Return the (x, y) coordinate for the center point of the cell that contains the specified text.  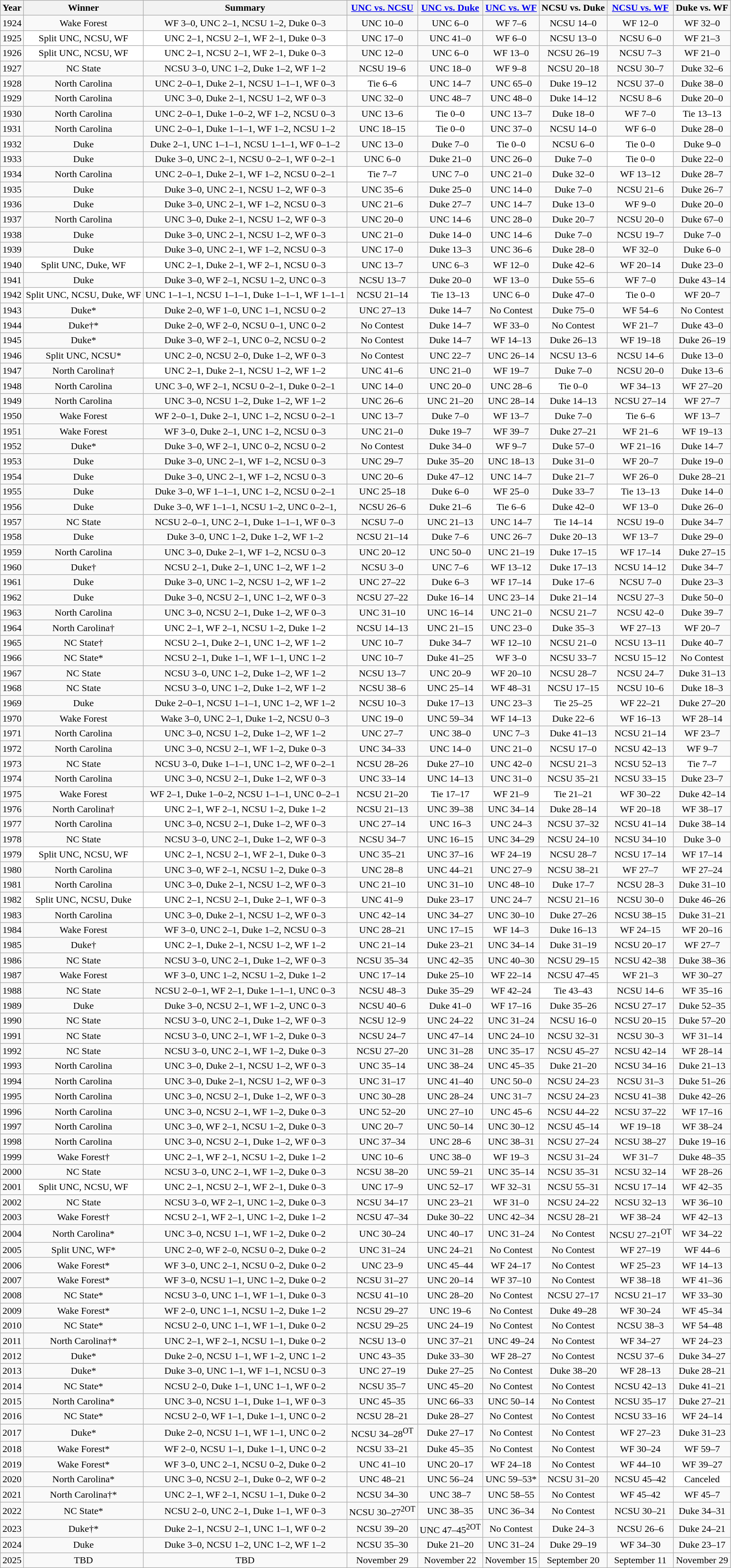
November 22 (450, 1560)
UNC 38–35 (450, 1511)
WF 45–34 (702, 1311)
NCSU 42–14 (640, 1051)
WF 38–17 (702, 809)
1988 (12, 991)
Duke 27–20 (702, 703)
NCSU 2–0, UNC 1–1, WF 1–1, Duke 0–2 (245, 1326)
Duke 43–0 (702, 325)
Duke 2–0–1, NCSU 1–1–1, UNC 1–2, WF 1–2 (245, 703)
NCSU 27–20 (382, 1051)
UNC 38–7 (450, 1495)
Duke 16–14 (450, 597)
NCSU 34–10 (640, 839)
NCSU 17–15 (573, 688)
WF 31–7 (640, 1157)
WF 38–18 (640, 1280)
WF 44–6 (702, 1250)
Duke 29–19 (573, 1545)
1933 (12, 159)
1954 (12, 477)
Duke 20–13 (573, 537)
1924 (12, 23)
WF 31–0 (511, 1202)
UNC 2–1, NCSU 2–1, Duke 2–1, WF 0–3 (245, 900)
1989 (12, 1006)
NCSU 20–17 (640, 945)
UNC 21–15 (450, 628)
Duke 38–0 (702, 83)
UNC 24–19 (450, 1326)
Duke 17–6 (573, 582)
UNC 28–0 (511, 220)
WF 2–1, Duke 1–0–2, NCSU 1–1–1, UNC 0–2–1 (245, 794)
NCSU 24–10 (573, 839)
NCSU 35–17 (640, 1401)
NCSU 45–27 (573, 1051)
UNC 26–6 (382, 401)
UNC 29–7 (382, 462)
WF 20–16 (702, 930)
Duke 47–0 (573, 295)
NCSU 3–0, UNC 1–1, WF 1–1, Duke 0–3 (245, 1296)
WF 30–22 (640, 794)
Duke 39–7 (702, 612)
Duke 41–21 (702, 1386)
UNC 2–0–1, Duke 1–0–2, WF 1–2, NCSU 0–3 (245, 114)
Duke 67–0 (702, 220)
NCSU 12–9 (382, 1021)
WF 28–27 (511, 1356)
Duke 3–0, NCSU 1–2, UNC 1–2, WF 1–2 (245, 1545)
WF 34–27 (640, 1341)
UNC 2–0, WF 2–0, NCSU 0–2, Duke 0–2 (245, 1250)
NCSU 14–13 (382, 628)
Duke 13–6 (702, 371)
Duke 38–20 (573, 1371)
UNC 38–31 (511, 1141)
UNC 41–0 (450, 38)
1963 (12, 612)
1982 (12, 900)
2005 (12, 1250)
UNC 37–34 (382, 1141)
NCSU 37–22 (640, 1111)
Duke 2–0, WF 1–0, UNC 1–1, NCSU 0–2 (245, 310)
UNC 35–6 (382, 189)
UNC 41–40 (450, 1081)
Duke 21–0 (450, 159)
UNC 45–6 (511, 1111)
1931 (12, 129)
Duke 26–13 (573, 340)
2002 (12, 1202)
UNC 52–20 (382, 1111)
UNC 21–13 (450, 522)
Duke 23–3 (702, 582)
Duke 19–0 (702, 462)
Duke 41–13 (573, 734)
UNC 20–9 (450, 673)
Duke 14–13 (573, 401)
UNC 56–24 (450, 1479)
WF 42–24 (511, 991)
2021 (12, 1495)
Duke 31–19 (573, 945)
NCSU 2–1, WF 2–1, UNC 1–2, Duke 1–2 (245, 1217)
NCSU 48–3 (382, 991)
1981 (12, 884)
UNC 42–14 (382, 915)
1995 (12, 1096)
Duke 50–0 (702, 597)
UNC 27–14 (382, 824)
UNC 30–10 (511, 915)
NCSU 21–17 (640, 1296)
Duke 47–12 (450, 477)
UNC 34–33 (382, 749)
UNC 65–0 (511, 83)
WF 16–13 (640, 718)
Duke 31–23 (702, 1433)
UNC 2–0, NCSU 2–0, Duke 1–2, WF 0–3 (245, 355)
Duke 31–13 (702, 673)
Duke 31–21 (702, 915)
Duke 3–0, UNC 2–1, NCSU 0–2–1, WF 0–2–1 (245, 159)
NCSU 27–21OT (640, 1234)
1980 (12, 869)
Duke 75–0 (573, 310)
WF 24–18 (511, 1464)
UNC 20–14 (450, 1280)
UNC 59–53* (511, 1479)
UNC 23–9 (382, 1265)
UNC 47–14 (450, 1036)
Duke 35–3 (573, 628)
Duke 16–13 (573, 930)
WF 27–19 (640, 1250)
WF 9–0 (640, 205)
UNC 35–17 (511, 1051)
Duke 34–27 (702, 1356)
UNC vs. NCSU (382, 8)
Duke 27–7 (450, 205)
NCSU 21–7 (573, 612)
WF 3–0, NCSU 1–1, UNC 1–2, Duke 0–2 (245, 1280)
Duke 33–30 (450, 1356)
NCSU 19–0 (640, 522)
WF 22–14 (511, 975)
1929 (12, 98)
Canceled (702, 1479)
UNC 7–6 (450, 567)
Duke 26–7 (702, 189)
UNC 28–14 (511, 401)
NCSU 21–3 (573, 764)
WF 54–48 (702, 1326)
WF 27–13 (640, 628)
NCSU 29–25 (382, 1326)
NCSU 31–3 (640, 1081)
1926 (12, 53)
1947 (12, 371)
Duke 23–21 (450, 945)
NCSU 30–21 (640, 1511)
1957 (12, 522)
UNC 25–18 (382, 492)
UNC 27–9 (511, 869)
1999 (12, 1157)
2000 (12, 1172)
UNC 12–0 (382, 53)
1972 (12, 749)
2008 (12, 1296)
2003 (12, 1217)
NCSU 20–15 (640, 1021)
1930 (12, 114)
Duke 7–6 (450, 537)
NCSU 3–0, WF 2–1, UNC 1–2, Duke 0–3 (245, 1202)
UNC 26–14 (511, 355)
NCSU 8–6 (640, 98)
UNC 27–10 (450, 1111)
UNC 21–20 (450, 401)
UNC 49–24 (511, 1341)
1978 (12, 839)
WF 19–3 (511, 1157)
1932 (12, 144)
1969 (12, 703)
2023 (12, 1528)
1934 (12, 174)
Duke 3–0 (702, 839)
WF 3–0, UNC 2–1, NCSU 1–2, Duke 0–3 (245, 23)
NCSU 19–7 (640, 235)
WF 20–10 (511, 673)
WF 23–7 (702, 734)
WF 28–26 (702, 1172)
NCSU 38–3 (640, 1326)
NCSU 41–14 (640, 824)
1925 (12, 38)
Tie 43–43 (573, 991)
UNC 30–24 (382, 1234)
NCSU 17–0 (573, 749)
WF 3–0 (511, 658)
UNC 2–0–1, Duke 2–1, WF 1–2, NCSU 0–2–1 (245, 174)
Duke 26–19 (702, 340)
NCSU 37–32 (573, 824)
2015 (12, 1401)
1973 (12, 764)
1937 (12, 220)
1987 (12, 975)
NCSU 33–15 (640, 779)
1958 (12, 537)
1946 (12, 355)
Duke 33–7 (573, 492)
UNC 41–6 (382, 371)
1976 (12, 809)
UNC 21–6 (382, 205)
1939 (12, 250)
NCSU 21–16 (573, 900)
UNC 38–24 (450, 1066)
Year (12, 8)
UNC 21–19 (511, 552)
Duke 20–7 (573, 220)
WF 24–17 (511, 1265)
Duke 3–0, UNC 1–2, NCSU 1–2, WF 1–2 (245, 582)
WF 22–21 (640, 703)
UNC 41–10 (382, 1464)
Duke 27–10 (450, 764)
NCSU 34–7 (382, 839)
UNC 40–17 (450, 1234)
UNC 34–27 (450, 915)
UNC 52–17 (450, 1187)
NCSU 33–7 (573, 658)
2007 (12, 1280)
1975 (12, 794)
UNC 48–21 (382, 1479)
1979 (12, 854)
NCSU 2–1, Duke 1–1, WF 1–1, UNC 1–2 (245, 658)
WF 36–10 (702, 1202)
WF 24–14 (702, 1416)
NCSU 41–10 (382, 1296)
1966 (12, 658)
WF 54–6 (640, 310)
Duke 42–26 (702, 1096)
UNC 48–10 (511, 884)
UNC 24–3 (511, 824)
Duke 27–15 (702, 552)
NCSU 24–22 (573, 1202)
1961 (12, 582)
UNC vs. WF (511, 8)
1997 (12, 1126)
Duke 28–7 (702, 174)
Duke 42–14 (702, 794)
2004 (12, 1234)
UNC 20–12 (382, 552)
UNC 20–7 (382, 1126)
1949 (12, 401)
UNC 16–3 (450, 824)
Duke 41–25 (450, 658)
Split UNC, Duke, WF (83, 265)
Duke 3–0, NCSU 2–1, WF 1–2, UNC 0–3 (245, 1006)
1928 (12, 83)
Duke 3–0, WF 2–1, NCSU 1–2, UNC 0–3 (245, 280)
Duke 23–0 (702, 265)
UNC 10–0 (382, 23)
UNC 37–16 (450, 854)
1944 (12, 325)
Duke 35–20 (450, 462)
NCSU 38–21 (573, 869)
Split UNC, NCSU* (83, 355)
1943 (12, 310)
NCSU 47–34 (382, 1217)
UNC 32–0 (382, 98)
UNC 23–14 (511, 597)
1955 (12, 492)
WF 20–18 (640, 809)
2012 (12, 1356)
1938 (12, 235)
NCSU 35–30 (382, 1545)
NCSU 29–27 (382, 1311)
WF 2–0, UNC 1–1, NCSU 1–2, Duke 1–2 (245, 1311)
UNC 17–15 (450, 930)
NCSU 55–31 (573, 1187)
Duke 2–1, NCSU 2–1, UNC 1–1, WF 0–2 (245, 1528)
Duke 45–35 (450, 1449)
Tie 14–14 (573, 522)
UNC 48–7 (450, 98)
NCSU 34–16 (640, 1066)
UNC 42–35 (450, 960)
Duke 2–0, WF 2–0, NCSU 0–1, UNC 0–2 (245, 325)
UNC 13–6 (382, 114)
1996 (12, 1111)
2025 (12, 1560)
Duke 28–27 (450, 1416)
Duke 2–0, NCSU 1–1, WF 1–1, UNC 0–2 (245, 1433)
NCSU 31–24 (573, 1157)
Duke 32–6 (702, 68)
NCSU 33–21 (382, 1449)
UNC 27–19 (382, 1371)
UNC 28–20 (450, 1296)
NCSU 27–3 (640, 597)
UNC 21–10 (382, 884)
Duke 28–14 (573, 809)
2019 (12, 1464)
NCSU 39–20 (382, 1528)
1927 (12, 68)
Duke 13–3 (450, 250)
NCSU 47–45 (573, 975)
Duke 51–26 (702, 1081)
NCSU 2–0, WF 1–1, Duke 1–1, UNC 0–2 (245, 1416)
NCSU 2–0–1, WF 2–1, Duke 1–1–1, UNC 0–3 (245, 991)
Duke 3–0, WF 1–1–1, UNC 1–2, NCSU 0–2–1 (245, 492)
UNC 37–0 (511, 129)
Duke 42–0 (573, 507)
UNC 13–0 (382, 144)
Duke 24–21 (702, 1528)
UNC 6–3 (450, 265)
2018 (12, 1449)
1945 (12, 340)
NCSU 52–13 (640, 764)
Duke 21–14 (573, 597)
Duke 18–3 (702, 688)
NCSU 32–14 (640, 1172)
UNC 24–10 (511, 1036)
NCSU 16–0 (573, 1021)
UNC 7–0 (450, 174)
1962 (12, 597)
UNC 23–3 (511, 703)
1998 (12, 1141)
WF 30–27 (702, 975)
NCSU 30–0 (640, 900)
UNC 24–21 (450, 1250)
1977 (12, 824)
Winner (83, 8)
UNC 24–7 (511, 900)
NCSU 37–0 (640, 83)
1990 (12, 1021)
WF 21–7 (640, 325)
WF 21–9 (511, 794)
UNC 16–14 (450, 612)
Duke 48–35 (702, 1157)
2009 (12, 1311)
1959 (12, 552)
WF 26–0 (640, 477)
Duke 52–35 (702, 1006)
UNC 28–24 (450, 1096)
UNC 31–7 (511, 1096)
NCSU 38–27 (640, 1141)
UNC 18–0 (450, 68)
1950 (12, 416)
WF 25–0 (511, 492)
NCSU 34–17 (382, 1202)
WF 14–3 (511, 930)
Duke 19–7 (450, 431)
UNC 26–7 (511, 537)
UNC 3–0, Duke 2–1, WF 1–2, NCSU 0–3 (245, 552)
Duke 55–6 (573, 280)
WF 19–13 (702, 431)
2017 (12, 1433)
NCSU vs. WF (640, 8)
NCSU 30–7 (640, 68)
Duke 27–26 (573, 915)
NC State† (83, 643)
NCSU 42–38 (640, 960)
UNC 40–30 (511, 960)
Duke vs. WF (702, 8)
NCSU 38–6 (382, 688)
UNC 36–34 (511, 1511)
Duke 18–0 (573, 114)
Duke 2–0, NCSU 1–1, WF 1–2, UNC 1–2 (245, 1356)
Duke 38–36 (702, 960)
NCSU 34–28OT (382, 1433)
WF 39–7 (511, 431)
1956 (12, 507)
Duke 3–0, UNC 1–2, Duke 1–2, WF 1–2 (245, 537)
WF 32–31 (511, 1187)
Duke 29–0 (702, 537)
NCSU 37–6 (640, 1356)
1965 (12, 643)
NCSU 7–3 (640, 53)
WF 24–23 (702, 1341)
1993 (12, 1066)
NCSU 38–15 (640, 915)
NCSU 10–3 (382, 703)
1985 (12, 945)
Wake 3–0, UNC 2–1, Duke 1–2, NCSU 0–3 (245, 718)
Duke 17–7 (573, 884)
WF 12–10 (511, 643)
2024 (12, 1545)
Duke 22–0 (702, 159)
NCSU 27–14 (640, 401)
UNC 37–21 (450, 1341)
Duke 26–0 (702, 507)
NCSU 19–6 (382, 68)
Tie 25–25 (573, 703)
Duke 31–10 (702, 884)
Duke 23–7 (702, 779)
WF 48–31 (511, 688)
UNC 27–22 (382, 582)
Tie 21–21 (573, 794)
NCSU 41–38 (640, 1096)
1983 (12, 915)
Duke 25–10 (450, 975)
WF 2–0–1, Duke 2–1, UNC 1–2, NCSU 0–2–1 (245, 416)
Duke 3–0, NCSU 2–1, UNC 1–2, WF 0–3 (245, 597)
1994 (12, 1081)
WF 20–14 (640, 265)
NCSU 42–0 (640, 612)
WF 3–0, Duke 2–1, UNC 1–2, NCSU 0–3 (245, 431)
UNC 41–9 (382, 900)
Summary (245, 8)
Duke 38–14 (702, 824)
1952 (12, 446)
NCSU 30–3 (640, 1036)
UNC 7–3 (511, 734)
UNC 3–0, NCSU 1–1, WF 1–2, Duke 0–2 (245, 1234)
NCSU 2–0, UNC 2–1, Duke 1–1, WF 0–3 (245, 1511)
UNC 31–17 (382, 1081)
Duke 14–12 (573, 98)
UNC 10–6 (382, 1157)
1948 (12, 386)
Duke 35–29 (450, 991)
NCSU 32–13 (640, 1202)
UNC 19–0 (382, 718)
NCSU 30–272OT (382, 1511)
NCSU 33–16 (640, 1416)
NCSU 21–0 (573, 643)
2006 (12, 1265)
1941 (12, 280)
WF 34–13 (640, 386)
UNC 2–1, Duke 2–1, WF 2–1, NCSU 0–3 (245, 265)
UNC 31–0 (511, 779)
NCSU 34–30 (382, 1495)
UNC vs. Duke (450, 8)
UNC 22–7 (450, 355)
WF 28–13 (640, 1371)
UNC 2–0–1, Duke 1–1–1, WF 1–2, NCSU 1–2 (245, 129)
Tie 17–17 (450, 794)
NCSU vs. Duke (573, 8)
Duke 42–6 (573, 265)
September 11 (640, 1560)
NCSU 35–34 (382, 960)
NCSU 40–6 (382, 1006)
UNC 16–15 (450, 839)
1992 (12, 1051)
UNC 3–0, NCSU 1–1, Duke 1–1, WF 0–3 (245, 1401)
UNC 26–0 (511, 159)
UNC 24–22 (450, 1021)
WF 31–14 (702, 1036)
WF 21–6 (640, 431)
NCSU 31–20 (573, 1479)
WF 35–16 (702, 991)
UNC 31–28 (450, 1051)
Duke 22–6 (573, 718)
UNC 27–13 (382, 310)
UNC 23–21 (450, 1202)
WF 21–16 (640, 446)
UNC 2–0–1, Duke 2–1, NCSU 1–1–1, WF 0–3 (245, 83)
1971 (12, 734)
Duke 34–31 (702, 1511)
WF 3–0, UNC 2–1, Duke 1–2, NCSU 0–3 (245, 930)
Duke 40–7 (702, 643)
NCSU 29–15 (573, 960)
Duke 31–0 (573, 462)
Duke 25–0 (450, 189)
1984 (12, 930)
1968 (12, 688)
1951 (12, 431)
UNC 19–6 (450, 1311)
UNC 59–21 (450, 1172)
UNC 36–6 (511, 250)
UNC 21–14 (382, 945)
NCSU 31–27 (382, 1280)
WF 45–7 (702, 1495)
Duke 21–7 (573, 477)
UNC 20–6 (382, 477)
NCSU 28–26 (382, 764)
Duke 17–15 (573, 552)
UNC 28–8 (382, 869)
2022 (12, 1511)
UNC 14–13 (450, 779)
September 20 (573, 1560)
NCSU 20–18 (573, 68)
Duke 21–13 (702, 1066)
1970 (12, 718)
NCSU 2–0, Duke 1–1, UNC 1–1, WF 0–2 (245, 1386)
WF 19–7 (511, 371)
WF 7–6 (511, 23)
1935 (12, 189)
NCSU 21–6 (640, 189)
UNC 3–0, WF 2–1, NCSU 0–2–1, Duke 0–2–1 (245, 386)
Duke 35–26 (573, 1006)
WF 21–0 (702, 53)
1936 (12, 205)
NCSU 35–21 (573, 779)
NCSU 10–6 (640, 688)
NCSU 15–12 (640, 658)
2001 (12, 1187)
NCSU 3–0, Duke 1–1–1, UNC 1–2, WF 0–2–1 (245, 764)
UNC 30–12 (511, 1126)
UNC 42–34 (511, 1217)
WF 44–10 (640, 1464)
WF 24–15 (640, 930)
NCSU 28–3 (640, 884)
1953 (12, 462)
UNC 17–9 (382, 1187)
Duke 49–28 (573, 1311)
WF 37–10 (511, 1280)
NCSU 27–24 (573, 1141)
Duke 24–3 (573, 1528)
1964 (12, 628)
WF 27–20 (702, 386)
UNC 34–29 (511, 839)
UNC 17–14 (382, 975)
Duke 41–0 (450, 1006)
1967 (12, 673)
Duke 19–16 (702, 1141)
UNC 25–14 (450, 688)
1942 (12, 295)
NCSU 13–11 (640, 643)
2011 (12, 1341)
UNC 27–7 (382, 734)
WF 27–23 (640, 1433)
Duke 21–6 (450, 507)
UNC 48–0 (511, 98)
UNC 43–35 (382, 1356)
Split UNC, NCSU, Duke (83, 900)
WF 42–35 (702, 1187)
UNC 47–452OT (450, 1528)
NCSU 14–12 (640, 567)
Duke 46–26 (702, 900)
WF 27–24 (702, 869)
NCSU 45–42 (640, 1479)
NCSU 2–0–1, UNC 2–1, Duke 1–1–1, WF 0–3 (245, 522)
1960 (12, 567)
NCSU 27–22 (382, 597)
Split UNC, WF* (83, 1250)
1940 (12, 265)
NCSU 26–19 (573, 53)
Duke 3–0, WF 1–1–1, NCSU 1–2, UNC 0–2–1, (245, 507)
Duke 19–12 (573, 83)
Duke 57–0 (573, 446)
Duke 30–22 (450, 1217)
Split UNC, NCSU, Duke, WF (83, 295)
NCSU 32–31 (573, 1036)
WF 33–0 (511, 325)
1986 (12, 960)
2010 (12, 1326)
UNC 18–15 (382, 129)
WF 45–42 (640, 1495)
UNC 28–21 (382, 930)
WF 2–0, NCSU 1–1, Duke 1–1, UNC 0–2 (245, 1449)
WF 34–22 (702, 1234)
Duke 34–0 (450, 446)
UNC 23–0 (511, 628)
NCSU 44–22 (573, 1111)
UNC 30–28 (382, 1096)
Duke 2–1, UNC 1–1–1, NCSU 1–1–1, WF 0–1–2 (245, 144)
2016 (12, 1416)
UNC 45–20 (450, 1386)
UNC 20–17 (450, 1464)
UNC 42–0 (511, 764)
WF 3–0, UNC 1–2, NCSU 1–2, Duke 1–2 (245, 975)
WF 39–27 (702, 1464)
UNC 45–44 (450, 1265)
UNC 66–33 (450, 1401)
WF 41–36 (702, 1280)
Duke 27–17 (450, 1433)
Duke 3–0, UNC 1–1, WF 1–1, NCSU 0–3 (245, 1371)
NCSU 35–31 (573, 1172)
NCSU 21–13 (382, 809)
UNC 58–55 (511, 1495)
NCSU 21–20 (382, 794)
Duke 57–20 (702, 1021)
Duke 6–3 (450, 582)
UNC 3–0, NCSU 2–1, Duke 0–2, WF 0–2 (245, 1479)
UNC 44–21 (450, 869)
WF 34–30 (640, 1545)
UNC 33–14 (382, 779)
WF 24–19 (511, 854)
NCSU 3–0 (382, 567)
NCSU 13–6 (573, 355)
UNC 35–21 (382, 854)
2014 (12, 1386)
Duke 43–14 (702, 280)
NCSU 35–7 (382, 1386)
Duke 27–25 (450, 1371)
WF 42–13 (702, 1217)
UNC 18–13 (511, 462)
1974 (12, 779)
November 15 (511, 1560)
1991 (12, 1036)
UNC 1–1–1, NCSU 1–1–1, Duke 1–1–1, WF 1–1–1 (245, 295)
WF 25–23 (640, 1265)
UNC 39–38 (450, 809)
Duke 9–0 (702, 144)
WF 9–8 (511, 68)
NCSU 38–20 (382, 1172)
2013 (12, 1371)
WF 33–30 (702, 1296)
2020 (12, 1479)
UNC 59–34 (450, 718)
Duke 32–0 (573, 174)
NCSU 45–14 (573, 1126)
WF 59–7 (702, 1449)
